Extract the [x, y] coordinate from the center of the cell holding the provided text.  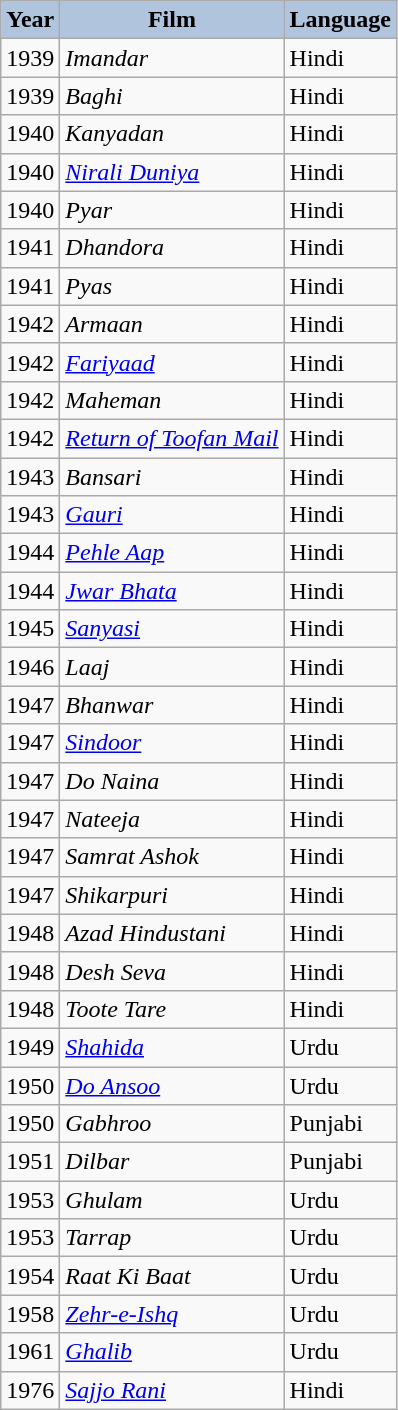
1958 [30, 1314]
1961 [30, 1352]
Maheman [172, 400]
Bhanwar [172, 705]
Shahida [172, 1047]
Language [340, 20]
Nateeja [172, 819]
Ghalib [172, 1352]
Sajjo Rani [172, 1390]
Dilbar [172, 1162]
Film [172, 20]
Azad Hindustani [172, 933]
Laaj [172, 667]
Dhandora [172, 248]
Pyar [172, 210]
Pyas [172, 286]
Gauri [172, 515]
Desh Seva [172, 971]
Fariyaad [172, 362]
1954 [30, 1276]
Gabhroo [172, 1124]
1945 [30, 629]
Return of Toofan Mail [172, 438]
Samrat Ashok [172, 857]
Do Ansoo [172, 1085]
Shikarpuri [172, 895]
Raat Ki Baat [172, 1276]
Nirali Duniya [172, 172]
Imandar [172, 58]
Sindoor [172, 743]
1946 [30, 667]
Pehle Aap [172, 553]
Tarrap [172, 1238]
Zehr-e-Ishq [172, 1314]
Bansari [172, 477]
Kanyadan [172, 134]
1976 [30, 1390]
Do Naina [172, 781]
Toote Tare [172, 1009]
Ghulam [172, 1200]
Armaan [172, 324]
Year [30, 20]
1951 [30, 1162]
1949 [30, 1047]
Jwar Bhata [172, 591]
Sanyasi [172, 629]
Baghi [172, 96]
